Return [x, y] of the center of cell containing provided text 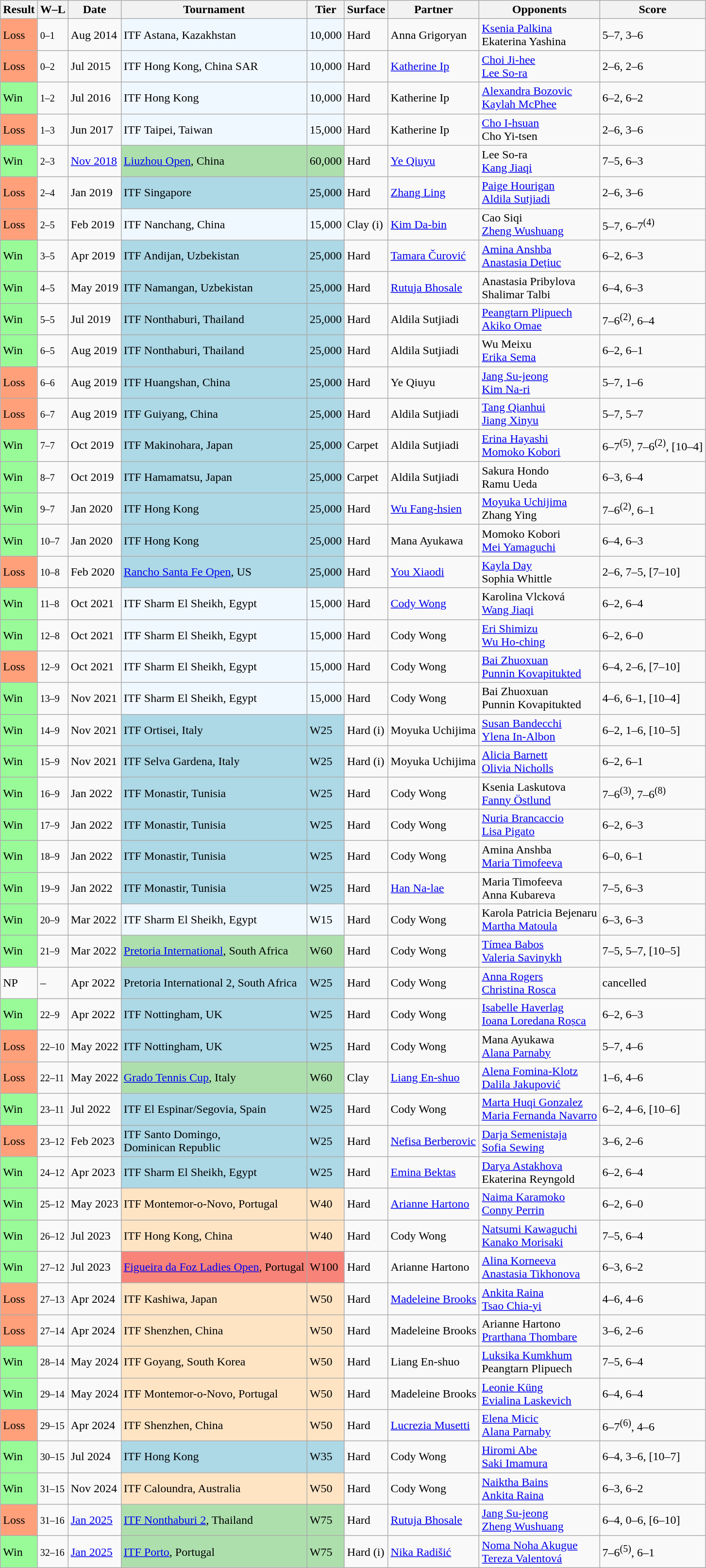
6–7(6), 4–6 [653, 1425]
Nika Radišić [434, 1551]
Cho I-hsuan Cho Yi-tsen [539, 129]
6–3, 6–3 [653, 920]
ITF Guiyang, China [214, 414]
0–1 [52, 35]
6–4, 3–6, [10–7] [653, 1457]
16–9 [52, 793]
Lucrezia Musetti [434, 1425]
ITF Taipei, Taiwan [214, 129]
ITF Santo Domingo, Dominican Republic [214, 1141]
ITF Andijan, Uzbekistan [214, 256]
Cao Siqi Zheng Wushuang [539, 224]
25–12 [52, 1204]
Marta Huqi Gonzalez Maria Fernanda Navarro [539, 1109]
May 2023 [94, 1204]
29–14 [52, 1393]
5–5 [52, 319]
Result [19, 10]
Ankita Raina Tsao Chia-yi [539, 1299]
Noma Noha Akugue Tereza Valentová [539, 1551]
Jul 2024 [94, 1457]
5–7, 6–7(4) [653, 224]
1–6, 4–6 [653, 1077]
Zhang Ling [434, 192]
10–7 [52, 540]
W100 [325, 1267]
Liuzhou Open, China [214, 161]
Lee So-ra Kang Jiaqi [539, 161]
6–5 [52, 351]
22–9 [52, 1014]
2–4 [52, 192]
28–14 [52, 1362]
Momoko Kobori Mei Yamaguchi [539, 540]
5–7, 3–6 [653, 35]
Pretoria International, South Africa [214, 951]
Aug 2014 [94, 35]
Elena Micic Alana Parnaby [539, 1425]
Jul 2015 [94, 66]
Tang Qianhui Jiang Xinyu [539, 414]
ITF Ortisei, Italy [214, 730]
27–14 [52, 1330]
26–12 [52, 1236]
Naima Karamoko Conny Perrin [539, 1204]
You Xiaodi [434, 572]
ITF Nonthaburi 2, Thailand [214, 1520]
32–16 [52, 1551]
1–2 [52, 98]
31–16 [52, 1520]
7–6(5), 6–1 [653, 1551]
W35 [325, 1457]
ITF Nanchang, China [214, 224]
Pretoria International 2, South Africa [214, 983]
Karola Patricia Bejenaru Martha Matoula [539, 920]
1–3 [52, 129]
30–15 [52, 1457]
Peangtarn Plipuech Akiko Omae [539, 319]
Sakura Hondo Ramu Ueda [539, 477]
Nov 2018 [94, 161]
Rancho Santa Fe Open, US [214, 572]
12–9 [52, 666]
Choi Ji-hee Lee So-ra [539, 66]
14–9 [52, 730]
W–L [52, 10]
Tier [325, 10]
0–2 [52, 66]
Darya Astakhova Ekaterina Reyngold [539, 1173]
Date [94, 10]
Tímea Babos Valeria Savinykh [539, 951]
6–0, 6–1 [653, 856]
6–4, 6–4 [653, 1393]
May 2019 [94, 288]
7–6(3), 7–6(8) [653, 793]
6–3, 6–4 [653, 477]
Luksika Kumkhum Peangtarn Plipuech [539, 1362]
Score [653, 10]
Alexandra Bozovic Kaylah McPhee [539, 98]
Alicia Barnett Olivia Nicholls [539, 762]
Nov 2024 [94, 1488]
Surface [366, 10]
Kim Da-bin [434, 224]
6–4, 2–6, [7–10] [653, 666]
Han Na-lae [434, 888]
Jang Su-jeong Kim Na-ri [539, 382]
Ksenia Palkina Ekaterina Yashina [539, 35]
Arianne Hartono Prarthana Thombare [539, 1330]
Clay (i) [366, 224]
Wu Meixu Erika Sema [539, 351]
Hiromi Abe Saki Imamura [539, 1457]
ITF Hong Kong, China SAR [214, 66]
Mana Ayukawa Alana Parnaby [539, 1046]
29–15 [52, 1425]
2–5 [52, 224]
Moyuka Uchijima Zhang Ying [539, 509]
2–6, 7–5, [7–10] [653, 572]
Isabelle Haverlag Ioana Loredana Roșca [539, 1014]
Clay [366, 1077]
6–2, 6–2 [653, 98]
Wu Fang-hsien [434, 509]
Erina Hayashi Momoko Kobori [539, 446]
31–15 [52, 1488]
Alena Fomina-Klotz Dalila Jakupović [539, 1077]
Apr 2019 [94, 256]
ITF Kashiwa, Japan [214, 1299]
Feb 2019 [94, 224]
7–5, 5–7, [10–5] [653, 951]
27–13 [52, 1299]
21–9 [52, 951]
W15 [325, 920]
ITF Astana, Kazakhstan [214, 35]
Ksenia Laskutova Fanny Östlund [539, 793]
12–8 [52, 635]
3–5 [52, 256]
Leonie Küng Evialina Laskevich [539, 1393]
6–4, 0–6, [6–10] [653, 1520]
15–9 [52, 762]
cancelled [653, 983]
60,000 [325, 161]
27–12 [52, 1267]
ITF Singapore [214, 192]
20–9 [52, 920]
Tournament [214, 10]
4–5 [52, 288]
ITF Namangan, Uzbekistan [214, 288]
11–8 [52, 603]
Jang Su-jeong Zheng Wushuang [539, 1520]
Feb 2023 [94, 1141]
19–9 [52, 888]
4–6, 6–1, [10–4] [653, 699]
Figueira da Foz Ladies Open, Portugal [214, 1267]
ITF Makinohara, Japan [214, 446]
Jul 2022 [94, 1109]
5–7, 5–7 [653, 414]
Apr 2023 [94, 1173]
Naiktha Bains Ankita Raina [539, 1488]
ITF Caloundra, Australia [214, 1488]
9–7 [52, 509]
Tamara Čurović [434, 256]
Jul 2019 [94, 319]
5–7, 1–6 [653, 382]
7–6(2), 6–4 [653, 319]
Alina Korneeva Anastasia Tikhonova [539, 1267]
24–12 [52, 1173]
2–3 [52, 161]
18–9 [52, 856]
Jul 2016 [94, 98]
Paige Hourigan Aldila Sutjiadi [539, 192]
17–9 [52, 825]
Eri Shimizu Wu Ho-ching [539, 635]
Natsumi Kawaguchi Kanako Morisaki [539, 1236]
NP [19, 983]
Mana Ayukawa [434, 540]
Darja Semenistaja Sofia Sewing [539, 1141]
ITF Hong Kong, China [214, 1236]
6–2, 1–6, [10–5] [653, 730]
23–12 [52, 1141]
Emina Bektas [434, 1173]
Nuria Brancaccio Lisa Pigato [539, 825]
ITF Goyang, South Korea [214, 1362]
6–7 [52, 414]
6–6 [52, 382]
Anna Grigoryan [434, 35]
4–6, 4–6 [653, 1299]
Jun 2017 [94, 129]
ITF Hamamatsu, Japan [214, 477]
ITF Selva Gardena, Italy [214, 762]
ITF Huangshan, China [214, 382]
22–11 [52, 1077]
Feb 2020 [94, 572]
ITF Porto, Portugal [214, 1551]
Amina Anshba Anastasia Dețiuc [539, 256]
Opponents [539, 10]
8–7 [52, 477]
5–7, 4–6 [653, 1046]
13–9 [52, 699]
Kayla Day Sophia Whittle [539, 572]
Partner [434, 10]
22–10 [52, 1046]
23–11 [52, 1109]
ITF El Espinar/Segovia, Spain [214, 1109]
Grado Tennis Cup, Italy [214, 1077]
– [52, 983]
Maria Timofeeva Anna Kubareva [539, 888]
2–6, 2–6 [653, 66]
6–2, 4–6, [10–6] [653, 1109]
7–7 [52, 446]
Karolina Vlcková Wang Jiaqi [539, 603]
Susan Bandecchi Ylena In-Albon [539, 730]
6–7(5), 7–6(2), [10–4] [653, 446]
7–6(2), 6–1 [653, 509]
Anna Rogers Christina Rosca [539, 983]
Anastasia Pribylova Shalimar Talbi [539, 288]
Nefisa Berberovic [434, 1141]
Jan 2019 [94, 192]
10–8 [52, 572]
Amina Anshba Maria Timofeeva [539, 856]
